From the cell containing the given text, extract its center point as (x, y) coordinate. 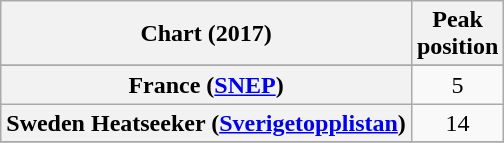
Chart (2017) (206, 34)
France (SNEP) (206, 85)
5 (457, 85)
Peakposition (457, 34)
14 (457, 123)
Sweden Heatseeker (Sverigetopplistan) (206, 123)
